Pinpoint the cell where the given text exists, returning its [X, Y] midpoint coordinate. 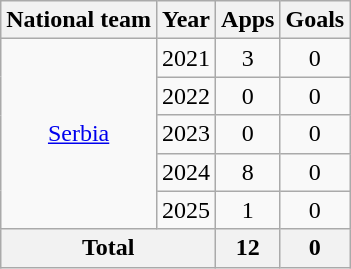
1 [248, 210]
2021 [186, 58]
8 [248, 172]
Total [108, 248]
2022 [186, 96]
2023 [186, 134]
Apps [248, 20]
Year [186, 20]
2025 [186, 210]
2024 [186, 172]
3 [248, 58]
Serbia [79, 134]
National team [79, 20]
12 [248, 248]
Goals [315, 20]
